Find where the given text appears and provide that cell's center as [x, y] coordinate. 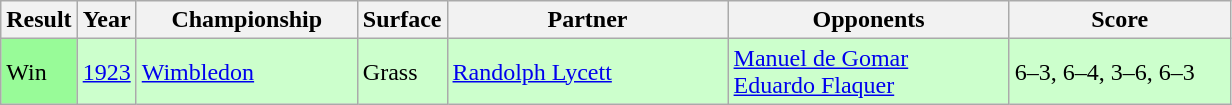
Year [106, 20]
Championship [246, 20]
Win [39, 72]
1923 [106, 72]
Randolph Lycett [588, 72]
Score [1120, 20]
Grass [402, 72]
Wimbledon [246, 72]
Opponents [868, 20]
Result [39, 20]
Partner [588, 20]
Surface [402, 20]
6–3, 6–4, 3–6, 6–3 [1120, 72]
Manuel de Gomar Eduardo Flaquer [868, 72]
